Search for the cell housing the specified text and yield its [X, Y] center coordinate. 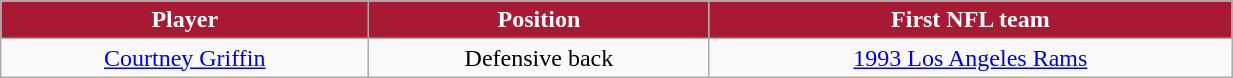
1993 Los Angeles Rams [970, 58]
Position [539, 20]
Defensive back [539, 58]
Player [185, 20]
First NFL team [970, 20]
Courtney Griffin [185, 58]
